Determine the [x, y] coordinate at the center of the cell enclosing the given text.  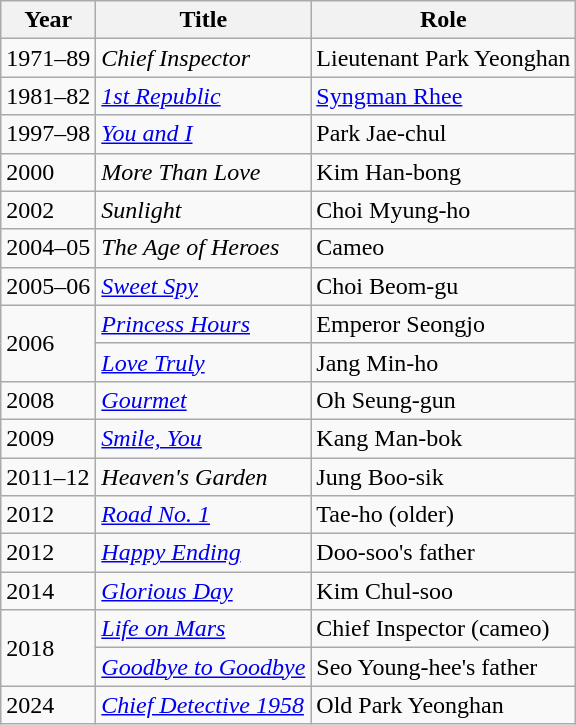
Sweet Spy [204, 286]
Year [48, 20]
1971–89 [48, 58]
Glorious Day [204, 591]
1st Republic [204, 96]
2011–12 [48, 477]
Sunlight [204, 210]
2024 [48, 705]
Role [444, 20]
2002 [48, 210]
2005–06 [48, 286]
Life on Mars [204, 629]
1997–98 [48, 134]
Oh Seung-gun [444, 400]
Happy Ending [204, 553]
2018 [48, 648]
Heaven's Garden [204, 477]
Princess Hours [204, 324]
Love Truly [204, 362]
You and I [204, 134]
2009 [48, 438]
Seo Young-hee's father [444, 667]
Kang Man-bok [444, 438]
Lieutenant Park Yeonghan [444, 58]
Chief Inspector (cameo) [444, 629]
Smile, You [204, 438]
Goodbye to Goodbye [204, 667]
Choi Beom-gu [444, 286]
Jung Boo-sik [444, 477]
Road No. 1 [204, 515]
Old Park Yeonghan [444, 705]
Kim Han-bong [444, 172]
Doo-soo's father [444, 553]
Syngman Rhee [444, 96]
2008 [48, 400]
Chief Inspector [204, 58]
Jang Min-ho [444, 362]
Cameo [444, 248]
Tae-ho (older) [444, 515]
Park Jae-chul [444, 134]
The Age of Heroes [204, 248]
1981–82 [48, 96]
More Than Love [204, 172]
Emperor Seongjo [444, 324]
Kim Chul-soo [444, 591]
2000 [48, 172]
2006 [48, 343]
Gourmet [204, 400]
2004–05 [48, 248]
Title [204, 20]
Chief Detective 1958 [204, 705]
Choi Myung-ho [444, 210]
2014 [48, 591]
